Find where the given text appears and provide that cell's center as (X, Y) coordinate. 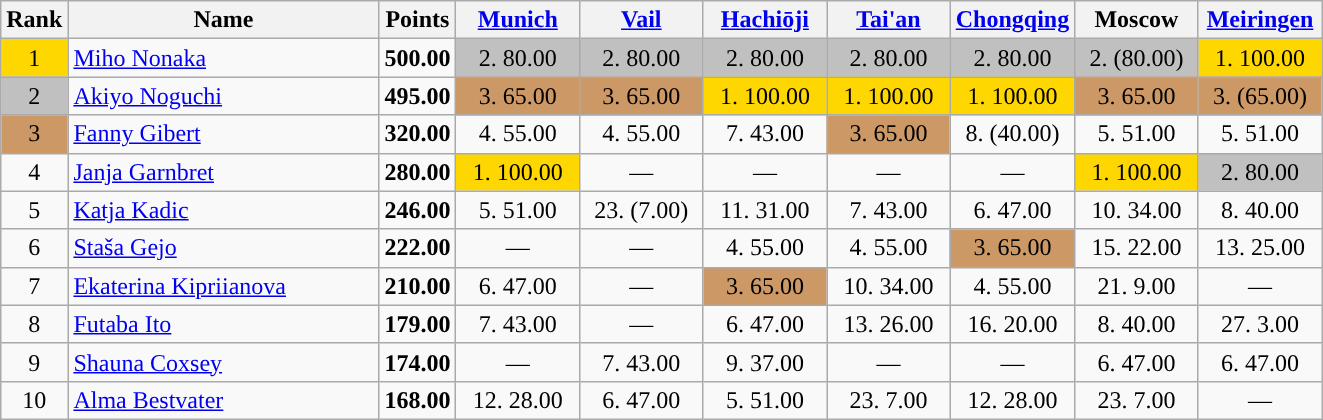
Meiringen (1260, 20)
11. 31.00 (765, 210)
210.00 (418, 286)
Janja Garnbret (224, 172)
500.00 (418, 58)
15. 22.00 (1137, 248)
8. (40.00) (1012, 134)
179.00 (418, 324)
Points (418, 20)
174.00 (418, 362)
495.00 (418, 96)
Hachiōji (765, 20)
1 (34, 58)
Shauna Coxsey (224, 362)
4 (34, 172)
Rank (34, 20)
23. (7.00) (642, 210)
7 (34, 286)
320.00 (418, 134)
3. (65.00) (1260, 96)
6 (34, 248)
2. (80.00) (1137, 58)
2 (34, 96)
Munich (518, 20)
Tai'an (889, 20)
Futaba Ito (224, 324)
Staša Gejo (224, 248)
Miho Nonaka (224, 58)
280.00 (418, 172)
8 (34, 324)
13. 25.00 (1260, 248)
21. 9.00 (1137, 286)
246.00 (418, 210)
Alma Bestvater (224, 400)
Vail (642, 20)
9. 37.00 (765, 362)
3 (34, 134)
9 (34, 362)
13. 26.00 (889, 324)
Ekaterina Kipriianova (224, 286)
222.00 (418, 248)
27. 3.00 (1260, 324)
Chongqing (1012, 20)
Fanny Gibert (224, 134)
Moscow (1137, 20)
Name (224, 20)
Akiyo Noguchi (224, 96)
Katja Kadic (224, 210)
168.00 (418, 400)
16. 20.00 (1012, 324)
10 (34, 400)
5 (34, 210)
